Scan for the cell matching the given text and deliver its (X, Y) coordinate at center. 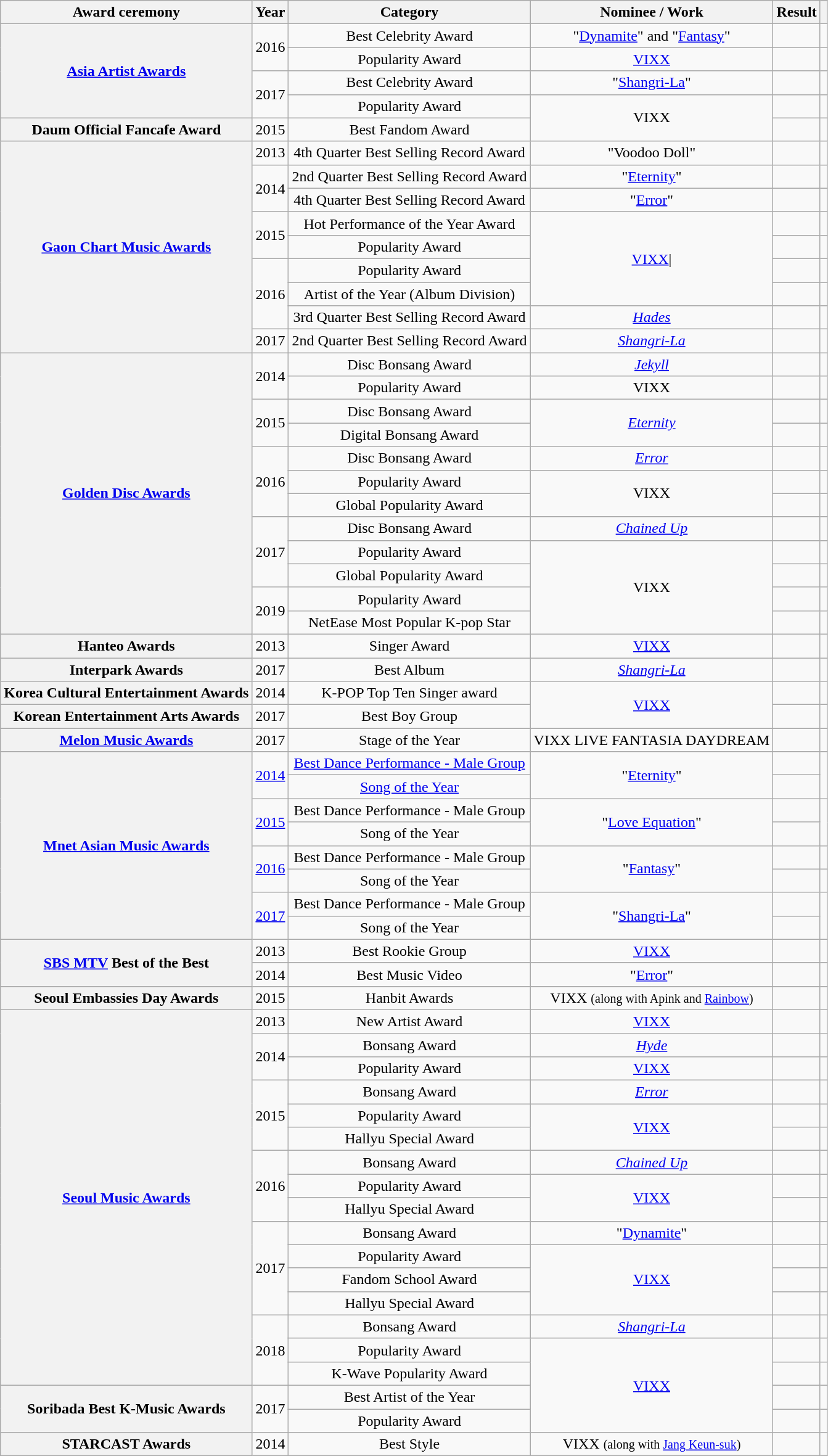
STARCAST Awards (126, 1444)
Digital Bonsang Award (409, 435)
3rd Quarter Best Selling Record Award (409, 318)
Interpark Awards (126, 669)
Best Boy Group (409, 717)
NetEase Most Popular K-pop Star (409, 622)
New Artist Award (409, 1021)
VIXX (along with Jang Keun-suk) (652, 1444)
Hyde (652, 1045)
2018 (270, 1350)
VIXX| (652, 258)
Daum Official Fancafe Award (126, 130)
Result (797, 12)
2019 (270, 611)
VIXX (along with Apink and Rainbow) (652, 998)
Best Album (409, 669)
Best Fandom Award (409, 130)
"Love Equation" (652, 822)
"Fantasy" (652, 869)
Best Rookie Group (409, 951)
Soribada Best K-Music Awards (126, 1409)
Singer Award (409, 646)
Gaon Chart Music Awards (126, 247)
Year (270, 12)
Mnet Asian Music Awards (126, 845)
SBS MTV Best of the Best (126, 963)
K-POP Top Ten Singer award (409, 693)
Hanteo Awards (126, 646)
Stage of the Year (409, 740)
Jekyll (652, 364)
Seoul Music Awards (126, 1198)
Hanbit Awards (409, 998)
Golden Disc Awards (126, 493)
Nominee / Work (652, 12)
Best Style (409, 1444)
Award ceremony (126, 12)
"Dynamite" and "Fantasy" (652, 36)
VIXX LIVE FANTASIA DAYDREAM (652, 740)
Hades (652, 318)
"Voodoo Doll" (652, 153)
Korean Entertainment Arts Awards (126, 717)
Category (409, 12)
K-Wave Popularity Award (409, 1373)
Best Music Video (409, 974)
Seoul Embassies Day Awards (126, 998)
Korea Cultural Entertainment Awards (126, 693)
Artist of the Year (Album Division) (409, 294)
Hot Performance of the Year Award (409, 223)
"Dynamite" (652, 1233)
Asia Artist Awards (126, 71)
Best Artist of the Year (409, 1397)
Melon Music Awards (126, 740)
Fandom School Award (409, 1280)
Eternity (652, 423)
